From the cell containing the given text, extract its center point as [x, y] coordinate. 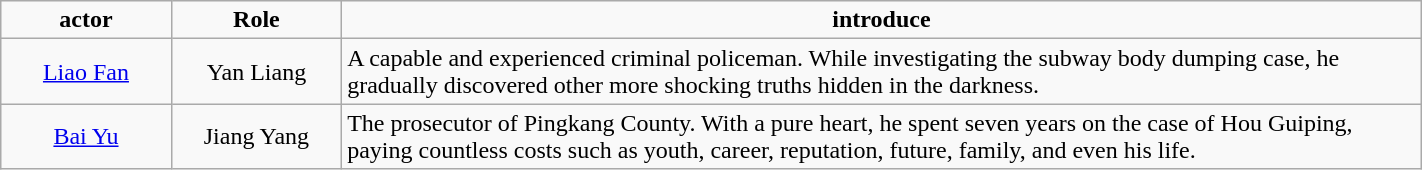
Jiang Yang [256, 136]
Liao Fan [86, 72]
Yan Liang [256, 72]
Bai Yu [86, 136]
introduce [882, 20]
Role [256, 20]
actor [86, 20]
